Output the [x, y] coordinate of the center of the cell containing the given text.  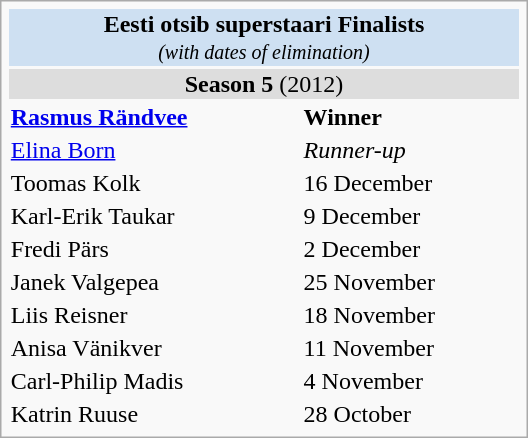
11 November [410, 348]
Anisa Vänikver [154, 348]
2 December [410, 249]
Liis Reisner [154, 315]
Runner-up [410, 150]
Rasmus Rändvee [154, 117]
18 November [410, 315]
Karl-Erik Taukar [154, 216]
16 December [410, 183]
9 December [410, 216]
Katrin Ruuse [154, 414]
Fredi Pärs [154, 249]
Toomas Kolk [154, 183]
4 November [410, 381]
28 October [410, 414]
Janek Valgepea [154, 282]
Carl-Philip Madis [154, 381]
Winner [410, 117]
25 November [410, 282]
Season 5 (2012) [264, 84]
Eesti otsib superstaari Finalists(with dates of elimination) [264, 38]
Elina Born [154, 150]
